Search for the cell housing the specified text and yield its (x, y) center coordinate. 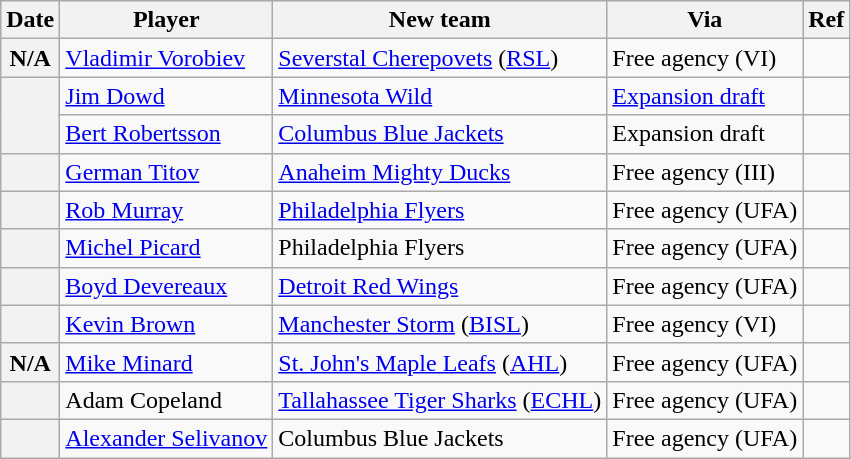
St. John's Maple Leafs (AHL) (440, 362)
Manchester Storm (BISL) (440, 324)
German Titov (166, 172)
Severstal Cherepovets (RSL) (440, 58)
Adam Copeland (166, 400)
Anaheim Mighty Ducks (440, 172)
Alexander Selivanov (166, 438)
Via (705, 20)
Michel Picard (166, 248)
Rob Murray (166, 210)
Date (30, 20)
Vladimir Vorobiev (166, 58)
Detroit Red Wings (440, 286)
Mike Minard (166, 362)
Free agency (III) (705, 172)
New team (440, 20)
Minnesota Wild (440, 96)
Bert Robertsson (166, 134)
Ref (826, 20)
Kevin Brown (166, 324)
Jim Dowd (166, 96)
Player (166, 20)
Boyd Devereaux (166, 286)
Tallahassee Tiger Sharks (ECHL) (440, 400)
